Return (X, Y) of the center of cell containing provided text 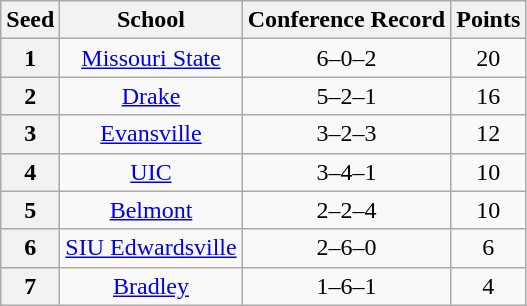
3 (30, 134)
Evansville (151, 134)
1 (30, 58)
3–4–1 (346, 172)
16 (488, 96)
School (151, 20)
5–2–1 (346, 96)
SIU Edwardsville (151, 248)
20 (488, 58)
12 (488, 134)
UIC (151, 172)
Drake (151, 96)
6–0–2 (346, 58)
7 (30, 286)
Conference Record (346, 20)
Seed (30, 20)
3–2–3 (346, 134)
Belmont (151, 210)
2–2–4 (346, 210)
5 (30, 210)
2 (30, 96)
1–6–1 (346, 286)
Bradley (151, 286)
Points (488, 20)
2–6–0 (346, 248)
Missouri State (151, 58)
